Locate the cell with the specified text and output its [x, y] center coordinate. 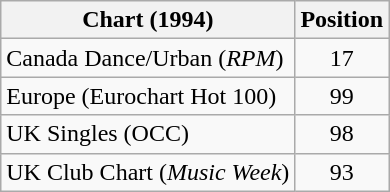
Position [342, 20]
17 [342, 58]
98 [342, 134]
99 [342, 96]
Europe (Eurochart Hot 100) [148, 96]
UK Singles (OCC) [148, 134]
Chart (1994) [148, 20]
93 [342, 172]
UK Club Chart (Music Week) [148, 172]
Canada Dance/Urban (RPM) [148, 58]
